Output the (x, y) coordinate of the center of the cell containing the given text.  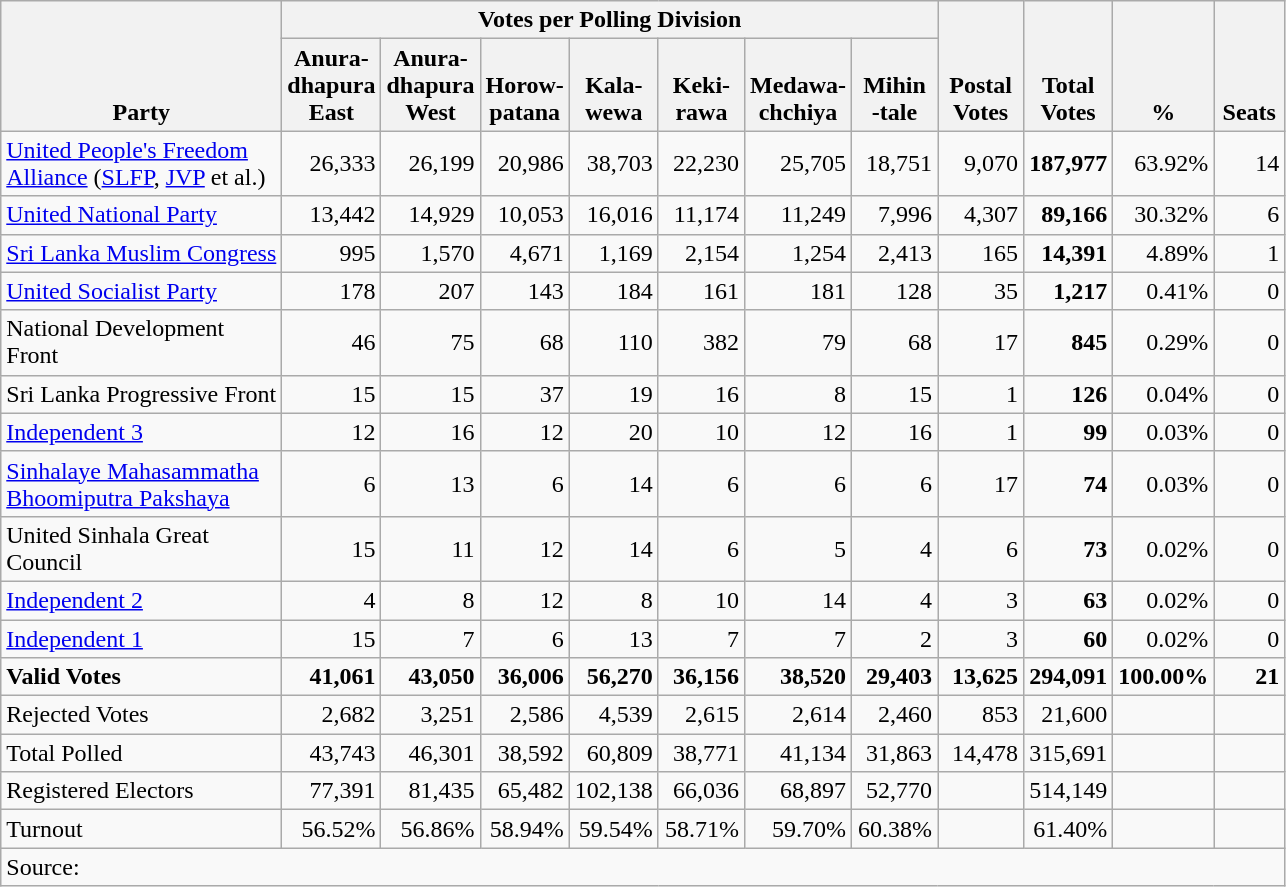
0.29% (1164, 342)
14,391 (1068, 253)
294,091 (1068, 677)
56.52% (332, 829)
Keki-rawa (701, 85)
Total Votes (1068, 66)
184 (614, 291)
3,251 (430, 715)
0.41% (1164, 291)
10,053 (524, 215)
35 (981, 291)
2,460 (894, 715)
Sri Lanka Progressive Front (142, 394)
207 (430, 291)
845 (1068, 342)
31,863 (894, 753)
11,174 (701, 215)
60.38% (894, 829)
Kala-wewa (614, 85)
20,986 (524, 164)
41,134 (798, 753)
11,249 (798, 215)
46 (332, 342)
Seats (1250, 66)
2,682 (332, 715)
Sri Lanka Muslim Congress (142, 253)
2,614 (798, 715)
77,391 (332, 791)
126 (1068, 394)
1,570 (430, 253)
41,061 (332, 677)
43,743 (332, 753)
14,478 (981, 753)
60 (1068, 639)
30.32% (1164, 215)
181 (798, 291)
Anura-dhapuraWest (430, 85)
7,996 (894, 215)
43,050 (430, 677)
110 (614, 342)
Independent 1 (142, 639)
128 (894, 291)
United Sinhala Great Council (142, 548)
100.00% (1164, 677)
United National Party (142, 215)
14,929 (430, 215)
38,771 (701, 753)
2,154 (701, 253)
Medawa-chchiya (798, 85)
36,156 (701, 677)
2,615 (701, 715)
Total Polled (142, 753)
2,413 (894, 253)
Turnout (142, 829)
66,036 (701, 791)
Registered Electors (142, 791)
4,539 (614, 715)
Party (142, 66)
161 (701, 291)
5 (798, 548)
18,751 (894, 164)
Valid Votes (142, 677)
0.04% (1164, 394)
21,600 (1068, 715)
Source: (643, 867)
13,625 (981, 677)
65,482 (524, 791)
187,977 (1068, 164)
178 (332, 291)
58.71% (701, 829)
73 (1068, 548)
26,199 (430, 164)
37 (524, 394)
99 (1068, 432)
61.40% (1068, 829)
% (1164, 66)
995 (332, 253)
Anura-dhapuraEast (332, 85)
Mihin-tale (894, 85)
89,166 (1068, 215)
75 (430, 342)
56.86% (430, 829)
20 (614, 432)
PostalVotes (981, 66)
63 (1068, 600)
853 (981, 715)
21 (1250, 677)
Independent 3 (142, 432)
16,016 (614, 215)
Sinhalaye Mahasammatha Bhoomiputra Pakshaya (142, 484)
165 (981, 253)
Rejected Votes (142, 715)
38,592 (524, 753)
1,217 (1068, 291)
143 (524, 291)
79 (798, 342)
26,333 (332, 164)
46,301 (430, 753)
74 (1068, 484)
81,435 (430, 791)
25,705 (798, 164)
2 (894, 639)
58.94% (524, 829)
United Socialist Party (142, 291)
1,169 (614, 253)
11 (430, 548)
Horow-patana (524, 85)
United People's Freedom Alliance (SLFP, JVP et al.) (142, 164)
38,520 (798, 677)
1,254 (798, 253)
63.92% (1164, 164)
13,442 (332, 215)
22,230 (701, 164)
315,691 (1068, 753)
29,403 (894, 677)
4.89% (1164, 253)
59.70% (798, 829)
60,809 (614, 753)
514,149 (1068, 791)
National Development Front (142, 342)
52,770 (894, 791)
4,307 (981, 215)
382 (701, 342)
59.54% (614, 829)
38,703 (614, 164)
Votes per Polling Division (610, 20)
68,897 (798, 791)
4,671 (524, 253)
56,270 (614, 677)
19 (614, 394)
Independent 2 (142, 600)
102,138 (614, 791)
36,006 (524, 677)
2,586 (524, 715)
9,070 (981, 164)
